Extract the [x, y] coordinate from the center of the cell holding the provided text.  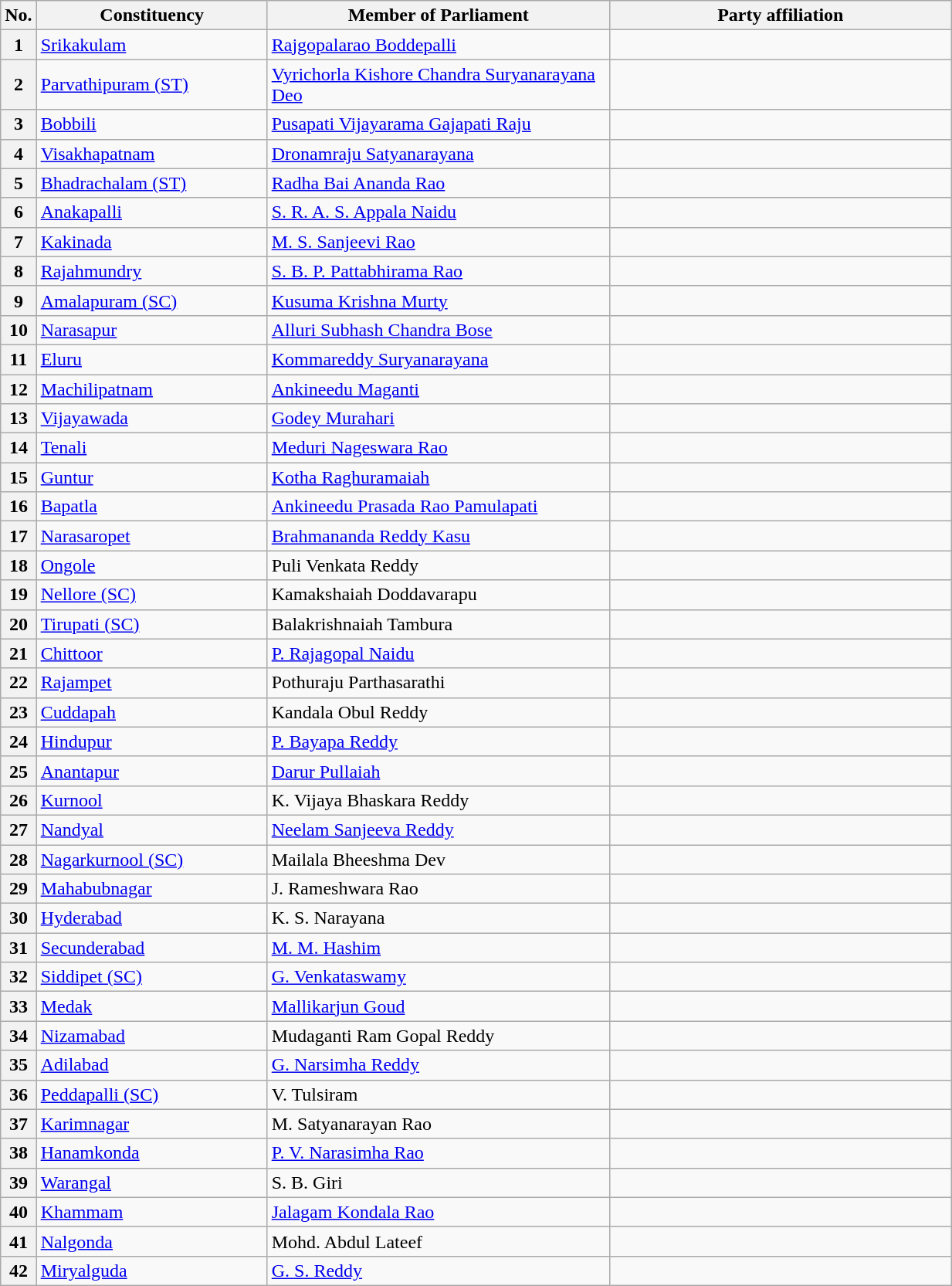
Kamakshaiah Doddavarapu [439, 595]
J. Rameshwara Rao [439, 889]
29 [19, 889]
Nizamabad [151, 1036]
42 [19, 1271]
Kakinada [151, 242]
Alluri Subhash Chandra Bose [439, 330]
Tirupati (SC) [151, 624]
30 [19, 918]
37 [19, 1124]
23 [19, 712]
Party affiliation [780, 15]
35 [19, 1065]
Darur Pullaiah [439, 771]
Ankineedu Maganti [439, 389]
Machilipatnam [151, 389]
Nalgonda [151, 1241]
13 [19, 419]
Balakrishnaiah Tambura [439, 624]
Nagarkurnool (SC) [151, 860]
Puli Venkata Reddy [439, 565]
4 [19, 154]
33 [19, 1006]
P. V. Narasimha Rao [439, 1153]
Miryalguda [151, 1271]
Peddapalli (SC) [151, 1094]
Parvathipuram (ST) [151, 85]
40 [19, 1212]
No. [19, 15]
S. R. A. S. Appala Naidu [439, 212]
Ongole [151, 565]
Karimnagar [151, 1124]
20 [19, 624]
36 [19, 1094]
Member of Parliament [439, 15]
28 [19, 860]
19 [19, 595]
8 [19, 271]
14 [19, 448]
Jalagam Kondala Rao [439, 1212]
Bhadrachalam (ST) [151, 183]
Guntur [151, 477]
Rajahmundry [151, 271]
3 [19, 124]
Mohd. Abdul Lateef [439, 1241]
Pusapati Vijayarama Gajapati Raju [439, 124]
Narasaropet [151, 536]
Vijayawada [151, 419]
G. S. Reddy [439, 1271]
Secunderabad [151, 948]
12 [19, 389]
Hanamkonda [151, 1153]
17 [19, 536]
32 [19, 977]
Constituency [151, 15]
G. Narsimha Reddy [439, 1065]
Brahmananda Reddy Kasu [439, 536]
S. B. Giri [439, 1183]
Mahabubnagar [151, 889]
G. Venkataswamy [439, 977]
Eluru [151, 359]
Anantapur [151, 771]
2 [19, 85]
39 [19, 1183]
Adilabad [151, 1065]
Godey Murahari [439, 419]
Warangal [151, 1183]
Meduri Nageswara Rao [439, 448]
Bobbili [151, 124]
21 [19, 653]
Khammam [151, 1212]
Amalapuram (SC) [151, 300]
Anakapalli [151, 212]
Chittoor [151, 653]
Nellore (SC) [151, 595]
Hindupur [151, 741]
Siddipet (SC) [151, 977]
25 [19, 771]
18 [19, 565]
Ankineedu Prasada Rao Pamulapati [439, 507]
Mudaganti Ram Gopal Reddy [439, 1036]
Neelam Sanjeeva Reddy [439, 830]
Kurnool [151, 800]
Kusuma Krishna Murty [439, 300]
Mallikarjun Goud [439, 1006]
Nandyal [151, 830]
Bapatla [151, 507]
34 [19, 1036]
6 [19, 212]
Kandala Obul Reddy [439, 712]
5 [19, 183]
S. B. P. Pattabhirama Rao [439, 271]
P. Rajagopal Naidu [439, 653]
Narasapur [151, 330]
Vyrichorla Kishore Chandra Suryanarayana Deo [439, 85]
1 [19, 45]
Mailala Bheeshma Dev [439, 860]
P. Bayapa Reddy [439, 741]
Hyderabad [151, 918]
26 [19, 800]
Srikakulam [151, 45]
Rajampet [151, 683]
15 [19, 477]
Medak [151, 1006]
27 [19, 830]
Cuddapah [151, 712]
7 [19, 242]
24 [19, 741]
K. S. Narayana [439, 918]
Tenali [151, 448]
38 [19, 1153]
M. Satyanarayan Rao [439, 1124]
9 [19, 300]
Rajgopalarao Boddepalli [439, 45]
Pothuraju Parthasarathi [439, 683]
V. Tulsiram [439, 1094]
Kommareddy Suryanarayana [439, 359]
22 [19, 683]
M. S. Sanjeevi Rao [439, 242]
Radha Bai Ananda Rao [439, 183]
Visakhapatnam [151, 154]
Kotha Raghuramaiah [439, 477]
M. M. Hashim [439, 948]
31 [19, 948]
11 [19, 359]
16 [19, 507]
10 [19, 330]
K. Vijaya Bhaskara Reddy [439, 800]
Dronamraju Satyanarayana [439, 154]
41 [19, 1241]
